Determine the [x, y] coordinate at the center of the cell enclosing the given text.  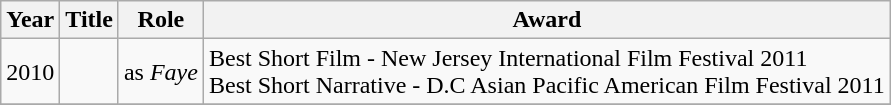
as Faye [160, 72]
Title [90, 20]
Award [546, 20]
Role [160, 20]
Best Short Film - New Jersey International Film Festival 2011Best Short Narrative - D.C Asian Pacific American Film Festival 2011 [546, 72]
Year [30, 20]
2010 [30, 72]
